Return the [X, Y] coordinate for the center point of the cell that contains the specified text.  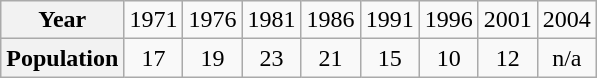
21 [330, 58]
15 [390, 58]
23 [272, 58]
12 [508, 58]
17 [154, 58]
1996 [448, 20]
19 [212, 58]
1976 [212, 20]
1971 [154, 20]
Population [62, 58]
1991 [390, 20]
n/a [566, 58]
10 [448, 58]
1981 [272, 20]
2001 [508, 20]
2004 [566, 20]
1986 [330, 20]
Year [62, 20]
